Search for the cell housing the specified text and yield its (X, Y) center coordinate. 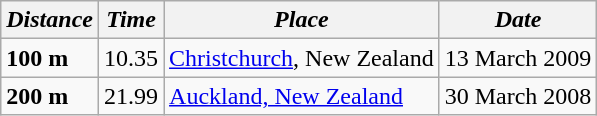
Date (518, 20)
Time (130, 20)
13 March 2009 (518, 58)
21.99 (130, 96)
Place (302, 20)
200 m (50, 96)
100 m (50, 58)
Distance (50, 20)
Christchurch, New Zealand (302, 58)
30 March 2008 (518, 96)
10.35 (130, 58)
Auckland, New Zealand (302, 96)
